Search for the cell housing the specified text and yield its [x, y] center coordinate. 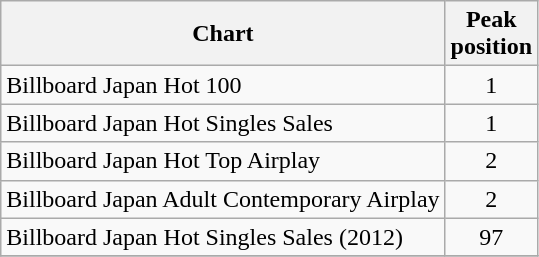
Billboard Japan Adult Contemporary Airplay [223, 199]
Chart [223, 34]
Billboard Japan Hot Top Airplay [223, 161]
Billboard Japan Hot Singles Sales (2012) [223, 237]
97 [491, 237]
Peakposition [491, 34]
Billboard Japan Hot 100 [223, 85]
Billboard Japan Hot Singles Sales [223, 123]
